Extract the [X, Y] coordinate from the center of the cell holding the provided text.  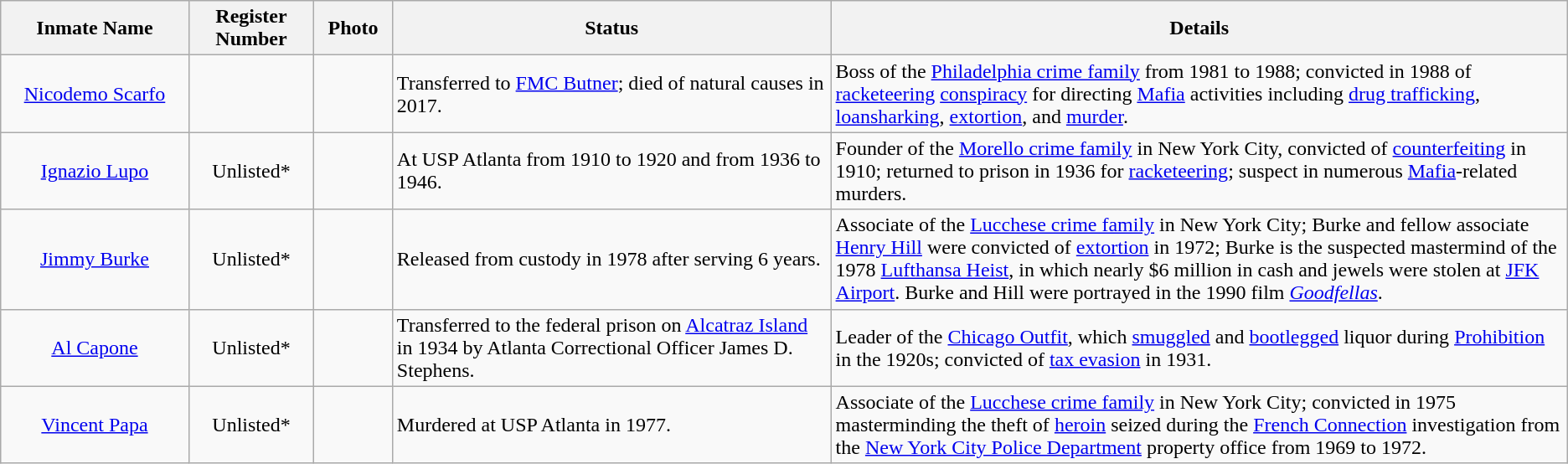
Jimmy Burke [95, 260]
Murdered at USP Atlanta in 1977. [611, 425]
Nicodemo Scarfo [95, 94]
At USP Atlanta from 1910 to 1920 and from 1936 to 1946. [611, 171]
Photo [353, 28]
Status [611, 28]
Vincent Papa [95, 425]
Released from custody in 1978 after serving 6 years. [611, 260]
Register Number [251, 28]
Details [1199, 28]
Transferred to the federal prison on Alcatraz Island in 1934 by Atlanta Correctional Officer James D. Stephens. [611, 348]
Ignazio Lupo [95, 171]
Leader of the Chicago Outfit, which smuggled and bootlegged liquor during Prohibition in the 1920s; convicted of tax evasion in 1931. [1199, 348]
Transferred to FMC Butner; died of natural causes in 2017. [611, 94]
Al Capone [95, 348]
Inmate Name [95, 28]
